Find where the given text appears and provide that cell's center as (x, y) coordinate. 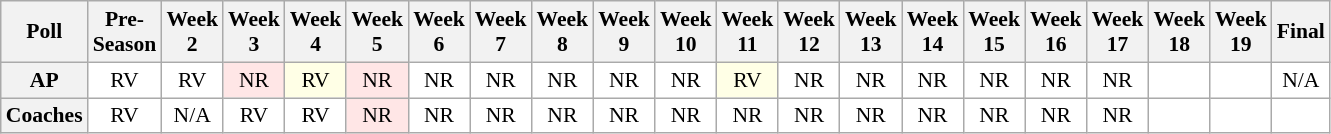
Week8 (562, 32)
Week3 (254, 32)
Week7 (501, 32)
Week15 (994, 32)
AP (44, 80)
Week10 (686, 32)
Week17 (1118, 32)
Final (1301, 32)
Coaches (44, 116)
Pre-Season (125, 32)
Week2 (192, 32)
Poll (44, 32)
Week9 (624, 32)
Week13 (871, 32)
Week18 (1179, 32)
Week14 (933, 32)
Week19 (1241, 32)
Week6 (439, 32)
Week4 (316, 32)
Week11 (748, 32)
Week16 (1056, 32)
Week5 (377, 32)
Week12 (809, 32)
